For the text-containing cell, return its midpoint in [X, Y] coordinate format. 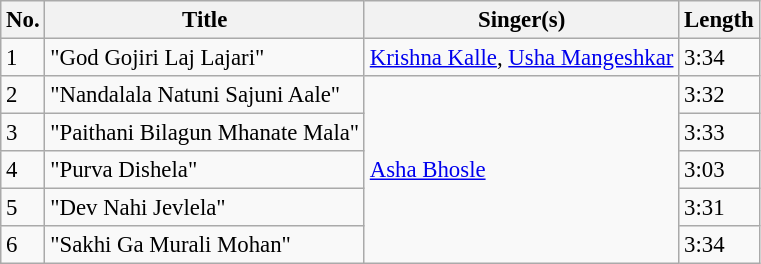
3:31 [719, 208]
2 [23, 95]
3:33 [719, 133]
"Nandalala Natuni Sajuni Aale" [205, 95]
5 [23, 208]
"God Gojiri Laj Lajari" [205, 58]
Krishna Kalle, Usha Mangeshkar [521, 58]
No. [23, 20]
1 [23, 58]
3 [23, 133]
Singer(s) [521, 20]
Length [719, 20]
Title [205, 20]
6 [23, 245]
4 [23, 170]
"Purva Dishela" [205, 170]
3:03 [719, 170]
3:32 [719, 95]
"Dev Nahi Jevlela" [205, 208]
"Paithani Bilagun Mhanate Mala" [205, 133]
"Sakhi Ga Murali Mohan" [205, 245]
Asha Bhosle [521, 170]
